Identify which cell holds the provided text, then report its (x, y) central coordinate. 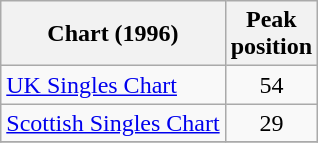
Chart (1996) (113, 34)
Scottish Singles Chart (113, 123)
54 (271, 85)
UK Singles Chart (113, 85)
Peakposition (271, 34)
29 (271, 123)
